Search for the cell housing the specified text and yield its (x, y) center coordinate. 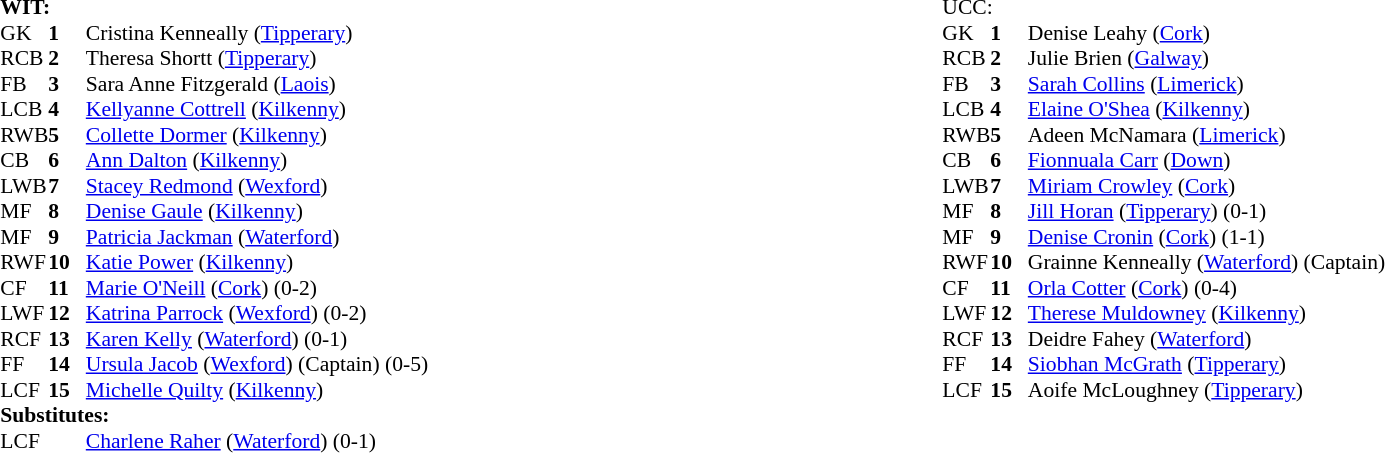
Siobhan McGrath (Tipperary) (1206, 365)
Collette Dormer (Kilkenny) (257, 135)
Substitutes: (214, 415)
Aoife McLoughney (Tipperary) (1206, 390)
Karen Kelly (Waterford) (0-1) (257, 339)
Adeen McNamara (Limerick) (1206, 135)
Patricia Jackman (Waterford) (257, 237)
Therese Muldowney (Kilkenny) (1206, 313)
Miriam Crowley (Cork) (1206, 186)
Ursula Jacob (Wexford) (Captain) (0-5) (257, 365)
Kellyanne Cottrell (Kilkenny) (257, 109)
Julie Brien (Galway) (1206, 59)
Elaine O'Shea (Kilkenny) (1206, 109)
Katie Power (Kilkenny) (257, 263)
Katrina Parrock (Wexford) (0-2) (257, 313)
Denise Cronin (Cork) (1-1) (1206, 237)
Marie O'Neill (Cork) (0-2) (257, 288)
Jill Horan (Tipperary) (0-1) (1206, 211)
Michelle Quilty (Kilkenny) (257, 390)
Ann Dalton (Kilkenny) (257, 161)
Deidre Fahey (Waterford) (1206, 339)
Stacey Redmond (Wexford) (257, 186)
Grainne Kenneally (Waterford) (Captain) (1206, 263)
Cristina Kenneally (Tipperary) (257, 33)
Sara Anne Fitzgerald (Laois) (257, 84)
Orla Cotter (Cork) (0-4) (1206, 288)
Denise Leahy (Cork) (1206, 33)
Sarah Collins (Limerick) (1206, 84)
Fionnuala Carr (Down) (1206, 161)
Theresa Shortt (Tipperary) (257, 59)
Denise Gaule (Kilkenny) (257, 211)
